Output the (X, Y) coordinate of the center of the cell containing the given text.  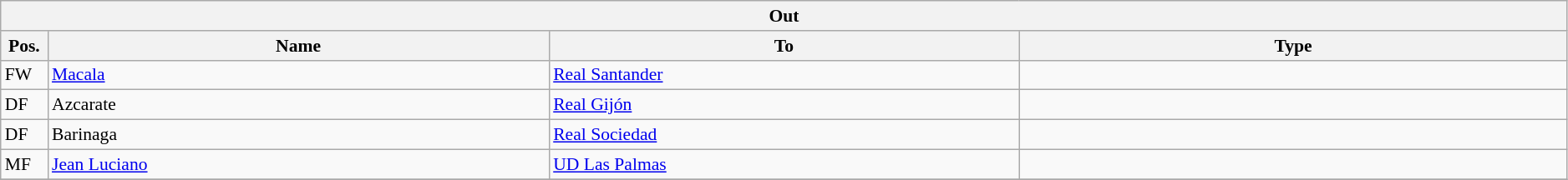
To (784, 46)
Azcarate (298, 105)
Jean Luciano (298, 164)
Name (298, 46)
Real Gijón (784, 105)
Real Santander (784, 75)
Barinaga (298, 135)
Pos. (24, 46)
Real Sociedad (784, 135)
Type (1293, 46)
MF (24, 164)
FW (24, 75)
Macala (298, 75)
UD Las Palmas (784, 164)
Out (784, 16)
